Identify which cell holds the provided text, then report its (X, Y) central coordinate. 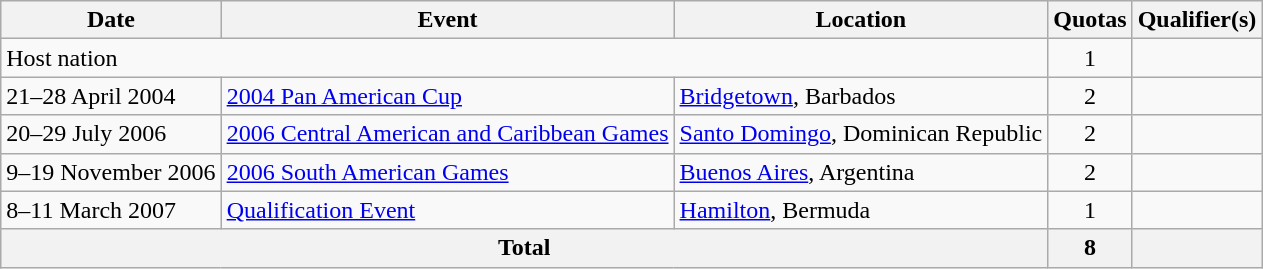
2006 Central American and Caribbean Games (448, 134)
2004 Pan American Cup (448, 96)
21–28 April 2004 (111, 96)
Date (111, 20)
Total (524, 248)
Santo Domingo, Dominican Republic (861, 134)
8–11 March 2007 (111, 210)
Event (448, 20)
Buenos Aires, Argentina (861, 172)
Host nation (524, 58)
Location (861, 20)
Hamilton, Bermuda (861, 210)
8 (1090, 248)
Qualification Event (448, 210)
Bridgetown, Barbados (861, 96)
2006 South American Games (448, 172)
20–29 July 2006 (111, 134)
Qualifier(s) (1197, 20)
Quotas (1090, 20)
9–19 November 2006 (111, 172)
